Locate the cell with the specified text and output its [x, y] center coordinate. 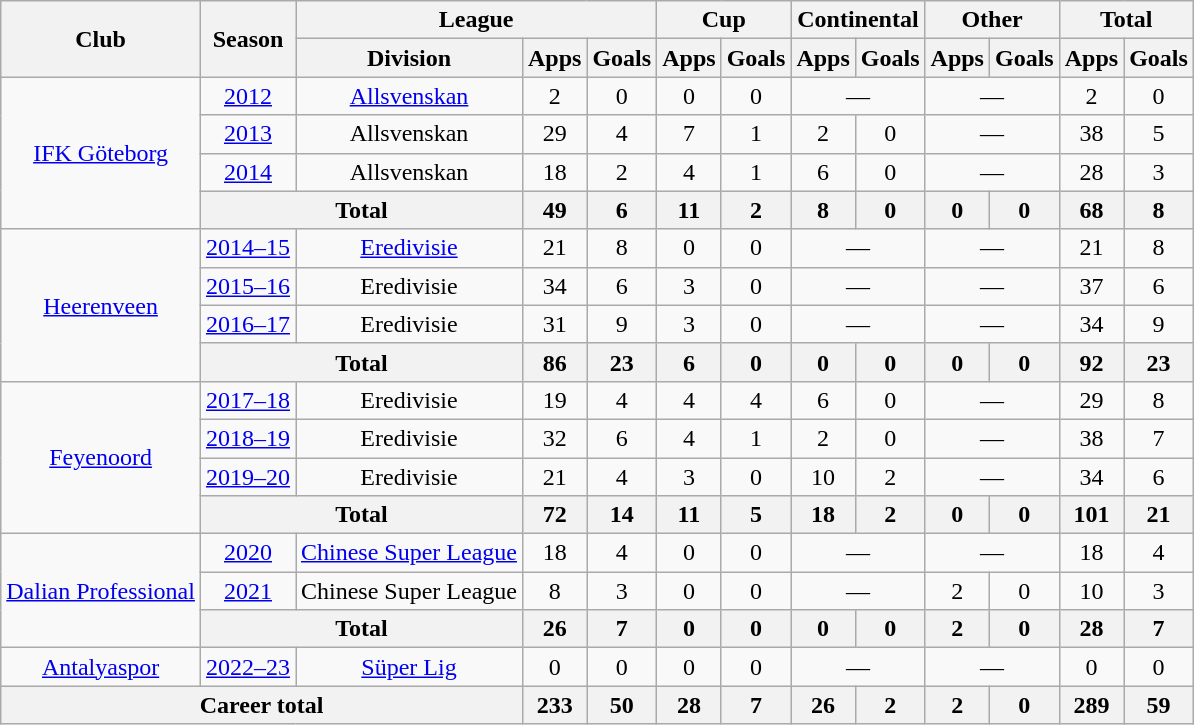
IFK Göteborg [101, 153]
Antalyaspor [101, 667]
League [476, 20]
233 [554, 705]
Dalian Professional [101, 591]
19 [554, 400]
2016–17 [248, 324]
2012 [248, 96]
14 [622, 515]
Feyenoord [101, 457]
101 [1091, 515]
2014–15 [248, 248]
32 [554, 438]
2014 [248, 172]
2019–20 [248, 477]
72 [554, 515]
Club [101, 39]
59 [1159, 705]
50 [622, 705]
31 [554, 324]
2018–19 [248, 438]
86 [554, 362]
2022–23 [248, 667]
289 [1091, 705]
Career total [262, 705]
Season [248, 39]
37 [1091, 286]
Cup [724, 20]
2021 [248, 591]
49 [554, 210]
Continental [858, 20]
2015–16 [248, 286]
Heerenveen [101, 305]
2017–18 [248, 400]
2020 [248, 553]
Süper Lig [410, 667]
Division [410, 58]
68 [1091, 210]
2013 [248, 134]
92 [1091, 362]
Other [992, 20]
